From the cell containing the given text, extract its center point as [x, y] coordinate. 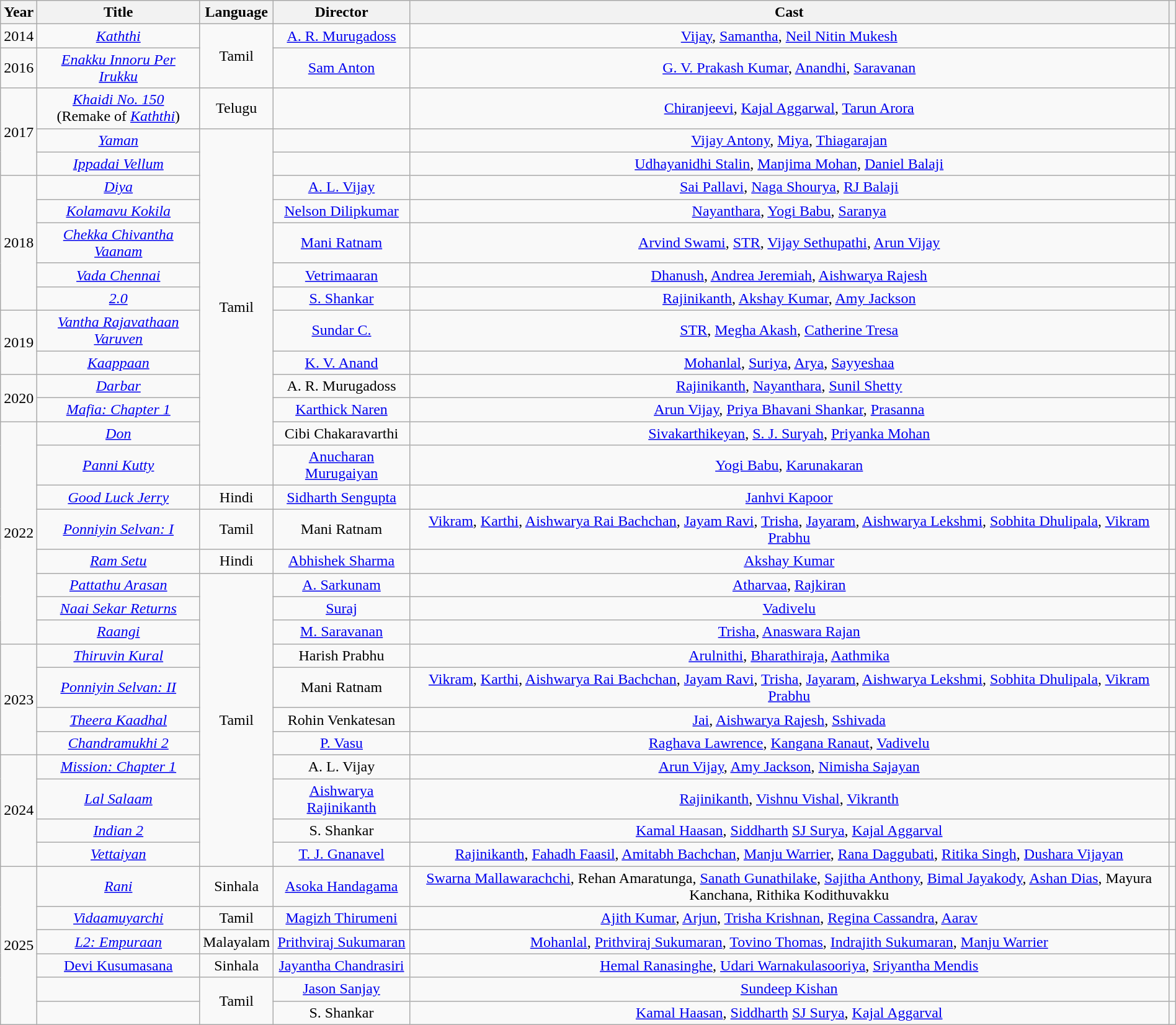
Vidaamuyarchi [118, 918]
Malayalam [237, 942]
Prithviraj Sukumaran [342, 942]
Vadivelu [789, 608]
Enakku Innoru Per Irukku [118, 68]
Kolamavu Kokila [118, 211]
Chekka Chivantha Vaanam [118, 243]
Year [19, 12]
Ippadai Vellum [118, 164]
Good Luck Jerry [118, 497]
Chiranjeevi, Kajal Aggarwal, Tarun Arora [789, 108]
Lal Salaam [118, 799]
Mohanlal, Prithviraj Sukumaran, Tovino Thomas, Indrajith Sukumaran, Manju Warrier [789, 942]
Cibi Chakaravarthi [342, 433]
Raghava Lawrence, Kangana Ranaut, Vadivelu [789, 743]
G. V. Prakash Kumar, Anandhi, Saravanan [789, 68]
Theera Kaadhal [118, 719]
Cast [789, 12]
Janhvi Kapoor [789, 497]
Raangi [118, 632]
Rohin Venkatesan [342, 719]
Sam Anton [342, 68]
Darbar [118, 386]
2024 [19, 810]
Thiruvin Kural [118, 655]
2023 [19, 699]
Jai, Aishwarya Rajesh, Sshivada [789, 719]
Vijay Antony, Miya, Thiagarajan [789, 140]
Sai Pallavi, Naga Shourya, RJ Balaji [789, 187]
Atharvaa, Rajkiran [789, 585]
Don [118, 433]
Magizh Thirumeni [342, 918]
Ram Setu [118, 561]
Harish Prabhu [342, 655]
K. V. Anand [342, 363]
Nelson Dilipkumar [342, 211]
Arvind Swami, STR, Vijay Sethupathi, Arun Vijay [789, 243]
Pattathu Arasan [118, 585]
A. Sarkunam [342, 585]
Arun Vijay, Priya Bhavani Shankar, Prasanna [789, 410]
Abhishek Sharma [342, 561]
Suraj [342, 608]
Indian 2 [118, 831]
Kaththi [118, 36]
Vada Chennai [118, 275]
Sivakarthikeyan, S. J. Suryah, Priyanka Mohan [789, 433]
STR, Megha Akash, Catherine Tresa [789, 330]
Asoka Handagama [342, 887]
2017 [19, 131]
Aishwarya Rajinikanth [342, 799]
Rajinikanth, Akshay Kumar, Amy Jackson [789, 298]
Title [118, 12]
Rani [118, 887]
Sundar C. [342, 330]
Language [237, 12]
Ponniyin Selvan: II [118, 687]
Rajinikanth, Nayanthara, Sunil Shetty [789, 386]
Director [342, 12]
Rajinikanth, Fahadh Faasil, Amitabh Bachchan, Manju Warrier, Rana Daggubati, Ritika Singh, Dushara Vijayan [789, 854]
Arun Vijay, Amy Jackson, Nimisha Sajayan [789, 766]
2025 [19, 945]
Diya [118, 187]
Karthick Naren [342, 410]
Rajinikanth, Vishnu Vishal, Vikranth [789, 799]
Vantha Rajavathaan Varuven [118, 330]
Ajith Kumar, Arjun, Trisha Krishnan, Regina Cassandra, Aarav [789, 918]
T. J. Gnanavel [342, 854]
2.0 [118, 298]
Arulnithi, Bharathiraja, Aathmika [789, 655]
Devi Kusumasana [118, 965]
Jason Sanjay [342, 989]
Jayantha Chandrasiri [342, 965]
Khaidi No. 150(Remake of Kaththi) [118, 108]
L2: Empuraan [118, 942]
Telugu [237, 108]
Chandramukhi 2 [118, 743]
Udhayanidhi Stalin, Manjima Mohan, Daniel Balaji [789, 164]
Vettaiyan [118, 854]
Mission: Chapter 1 [118, 766]
Yaman [118, 140]
Sundeep Kishan [789, 989]
2014 [19, 36]
2018 [19, 243]
Nayanthara, Yogi Babu, Saranya [789, 211]
Hemal Ranasinghe, Udari Warnakulasooriya, Sriyantha Mendis [789, 965]
Ponniyin Selvan: I [118, 530]
Dhanush, Andrea Jeremiah, Aishwarya Rajesh [789, 275]
Mafia: Chapter 1 [118, 410]
Swarna Mallawarachchi, Rehan Amaratunga, Sanath Gunathilake, Sajitha Anthony, Bimal Jayakody, Ashan Dias, Mayura Kanchana, Rithika Kodithuvakku [789, 887]
Panni Kutty [118, 465]
P. Vasu [342, 743]
Kaappaan [118, 363]
Naai Sekar Returns [118, 608]
2020 [19, 398]
2016 [19, 68]
2019 [19, 342]
Trisha, Anaswara Rajan [789, 632]
Sidharth Sengupta [342, 497]
Akshay Kumar [789, 561]
Mohanlal, Suriya, Arya, Sayyeshaa [789, 363]
2022 [19, 533]
Vijay, Samantha, Neil Nitin Mukesh [789, 36]
Vetrimaaran [342, 275]
M. Saravanan [342, 632]
Anucharan Murugaiyan [342, 465]
Yogi Babu, Karunakaran [789, 465]
